For the text-containing cell, return its midpoint in [x, y] coordinate format. 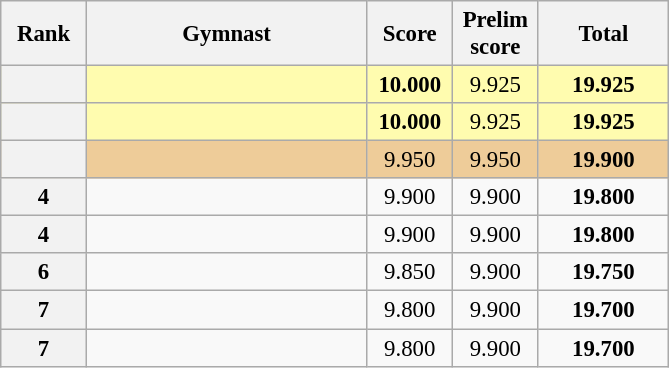
19.750 [604, 273]
Total [604, 34]
Rank [44, 34]
Gymnast [226, 34]
9.850 [410, 273]
6 [44, 273]
19.900 [604, 160]
Score [410, 34]
Prelim score [496, 34]
